Find where the given text appears and provide that cell's center as (x, y) coordinate. 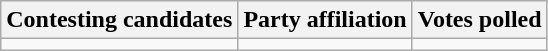
Votes polled (480, 20)
Party affiliation (325, 20)
Contesting candidates (120, 20)
